Return [X, Y] of the center of cell containing provided text 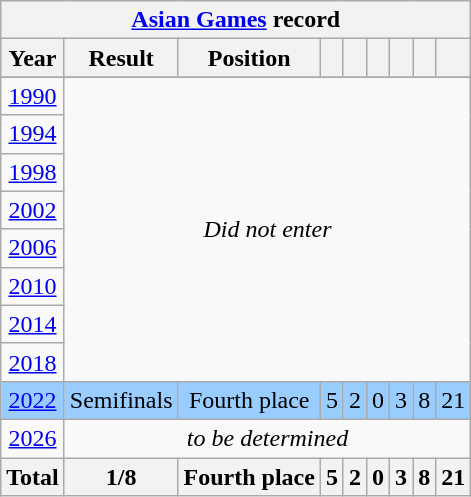
1/8 [121, 477]
2022 [33, 400]
Did not enter [267, 229]
Semifinals [121, 400]
to be determined [267, 438]
Result [121, 58]
1990 [33, 96]
1994 [33, 134]
Position [249, 58]
2006 [33, 248]
1998 [33, 172]
Year [33, 58]
2026 [33, 438]
Total [33, 477]
2014 [33, 324]
2018 [33, 362]
Asian Games record [236, 20]
2002 [33, 210]
2010 [33, 286]
